Pinpoint the cell where the given text exists, returning its [X, Y] midpoint coordinate. 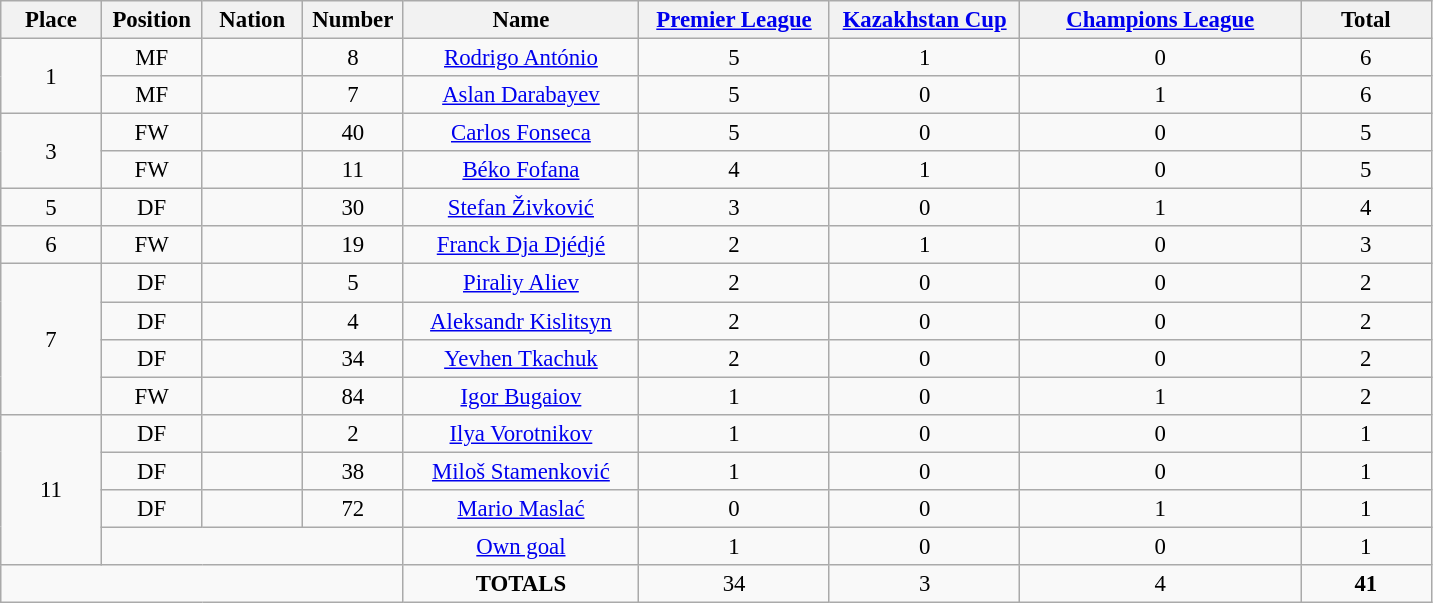
Premier League [734, 20]
Champions League [1160, 20]
Yevhen Tkachuk [521, 358]
Mario Maslać [521, 509]
Stefan Živković [521, 208]
Rodrigo António [521, 58]
8 [354, 58]
Aleksandr Kislitsyn [521, 321]
Franck Dja Djédjé [521, 245]
38 [354, 471]
Kazakhstan Cup [924, 20]
19 [354, 245]
84 [354, 396]
Total [1366, 20]
41 [1366, 584]
Béko Fofana [521, 170]
72 [354, 509]
Place [52, 20]
Aslan Darabayev [521, 95]
30 [354, 208]
Number [354, 20]
Nation [252, 20]
Igor Bugaiov [521, 396]
Position [152, 20]
Piraliy Aliev [521, 283]
Name [521, 20]
Ilya Vorotnikov [521, 433]
TOTALS [521, 584]
Carlos Fonseca [521, 133]
Own goal [521, 546]
40 [354, 133]
Miloš Stamenković [521, 471]
